Scan for the cell matching the given text and deliver its [x, y] coordinate at center. 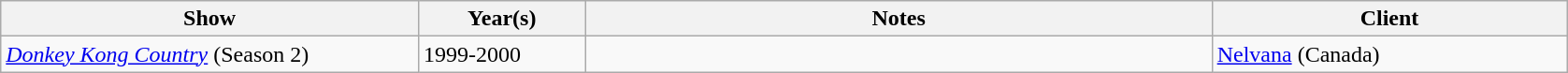
Donkey Kong Country (Season 2) [209, 54]
1999-2000 [501, 54]
Show [209, 19]
Notes [899, 19]
Client [1389, 19]
Nelvana (Canada) [1389, 54]
Year(s) [501, 19]
